Identify which cell holds the provided text, then report its [X, Y] central coordinate. 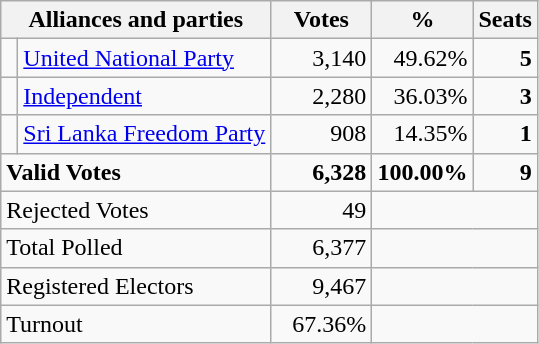
14.35% [422, 134]
6,377 [322, 248]
49.62% [422, 58]
Votes [322, 20]
Total Polled [136, 248]
6,328 [322, 172]
1 [505, 134]
% [422, 20]
2,280 [322, 96]
36.03% [422, 96]
Turnout [136, 324]
Rejected Votes [136, 210]
Seats [505, 20]
5 [505, 58]
Registered Electors [136, 286]
100.00% [422, 172]
Sri Lanka Freedom Party [144, 134]
908 [322, 134]
Independent [144, 96]
Alliances and parties [136, 20]
3 [505, 96]
9 [505, 172]
3,140 [322, 58]
49 [322, 210]
Valid Votes [136, 172]
67.36% [322, 324]
9,467 [322, 286]
United National Party [144, 58]
